Detect which cell encompasses the target text, then output its [X, Y] center coordinate. 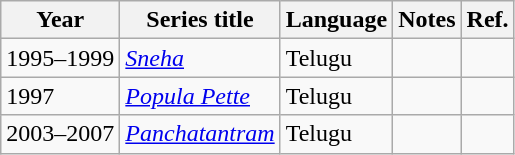
1997 [60, 96]
Language [336, 20]
Sneha [200, 58]
1995–1999 [60, 58]
Ref. [488, 20]
Notes [427, 20]
Series title [200, 20]
Panchatantram [200, 134]
Year [60, 20]
2003–2007 [60, 134]
Popula Pette [200, 96]
